Find where the given text appears and provide that cell's center as (X, Y) coordinate. 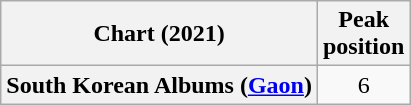
6 (363, 85)
Peakposition (363, 34)
South Korean Albums (Gaon) (160, 85)
Chart (2021) (160, 34)
